Capture the cell that displays the provided text and extract its (X, Y) central coordinate. 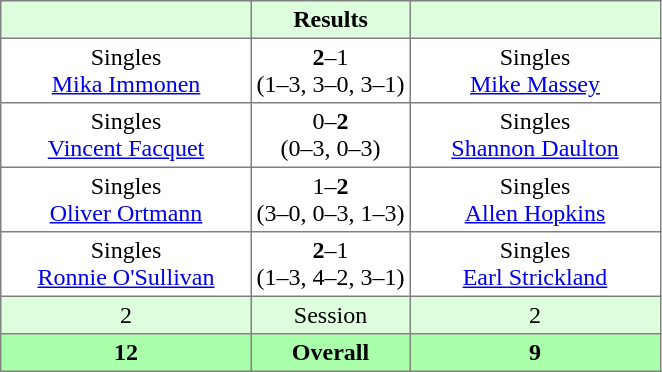
SinglesMika Immonen (126, 70)
2–1(1–3, 3–0, 3–1) (330, 70)
SinglesAllen Hopkins (535, 199)
12 (126, 353)
Session (330, 315)
Overall (330, 353)
1–2(3–0, 0–3, 1–3) (330, 199)
SinglesEarl Strickland (535, 264)
SinglesShannon Daulton (535, 135)
SinglesRonnie O'Sullivan (126, 264)
SinglesOliver Ortmann (126, 199)
0–2(0–3, 0–3) (330, 135)
2–1(1–3, 4–2, 3–1) (330, 264)
Results (330, 20)
9 (535, 353)
SinglesMike Massey (535, 70)
SinglesVincent Facquet (126, 135)
